Output the (x, y) coordinate of the center of the cell containing the given text.  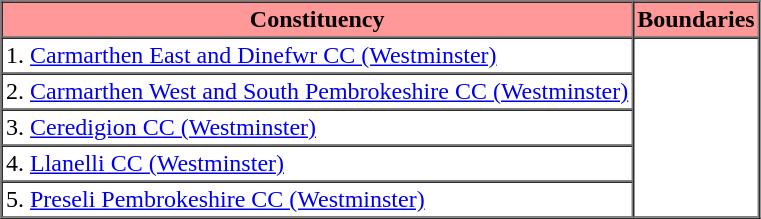
1. Carmarthen East and Dinefwr CC (Westminster) (318, 56)
3. Ceredigion CC (Westminster) (318, 128)
4. Llanelli CC (Westminster) (318, 164)
2. Carmarthen West and South Pembrokeshire CC (Westminster) (318, 92)
Constituency (318, 20)
5. Preseli Pembrokeshire CC (Westminster) (318, 200)
Boundaries (696, 20)
